Determine the [X, Y] coordinate at the center of the cell enclosing the given text.  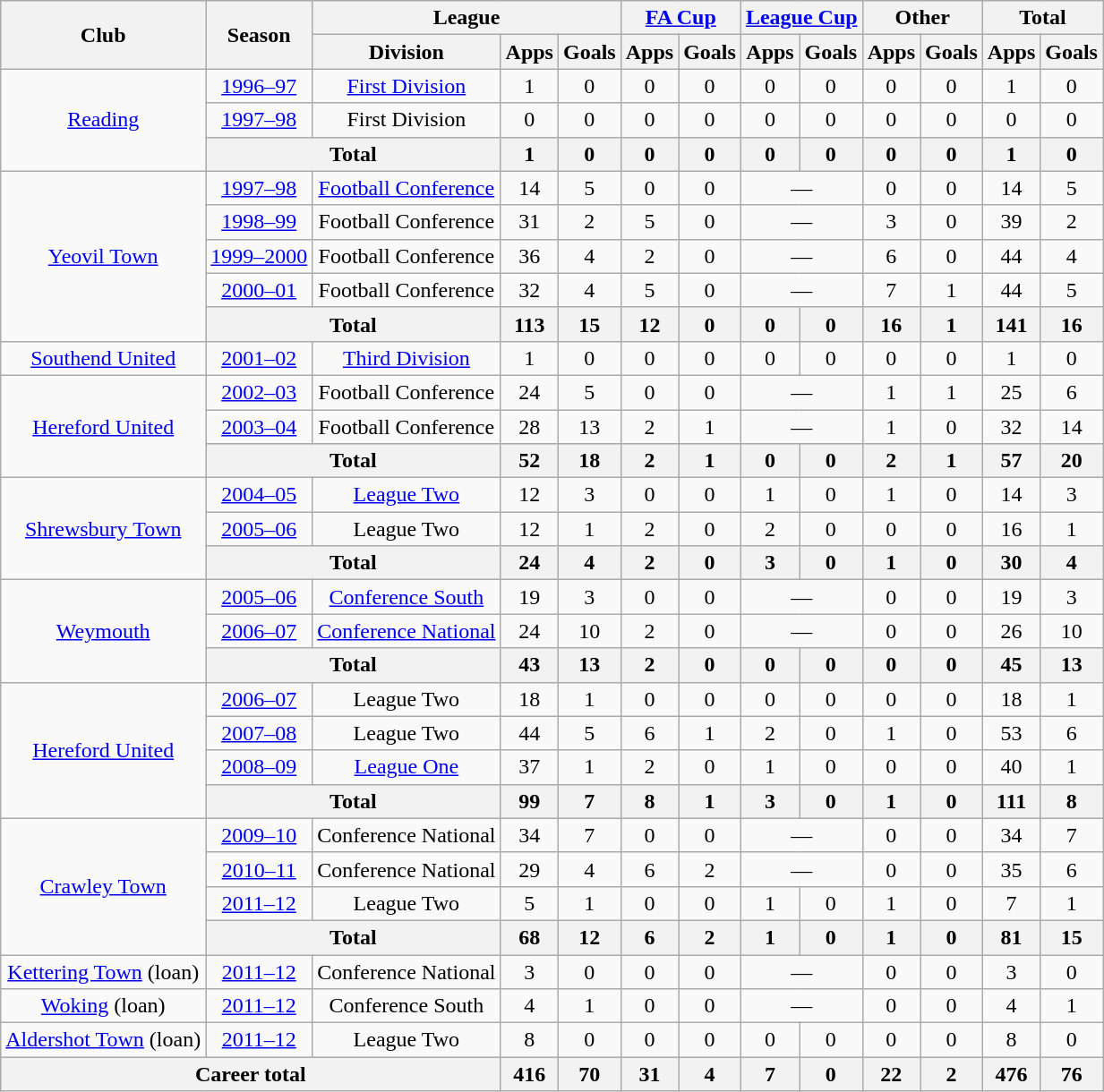
2002–03 [260, 392]
20 [1072, 461]
99 [529, 801]
Shrewsbury Town [104, 529]
476 [1011, 1074]
League One [407, 767]
2003–04 [260, 427]
26 [1011, 631]
57 [1011, 461]
2004–05 [260, 495]
Reading [104, 120]
Season [260, 35]
37 [529, 767]
1998–99 [260, 222]
2010–11 [260, 869]
40 [1011, 767]
League [466, 18]
Career total [251, 1074]
2007–08 [260, 733]
111 [1011, 801]
28 [529, 427]
2008–09 [260, 767]
1999–2000 [260, 256]
Division [407, 52]
League Cup [801, 18]
Club [104, 35]
43 [529, 665]
70 [589, 1074]
Third Division [407, 358]
68 [529, 937]
Weymouth [104, 631]
53 [1011, 733]
Southend United [104, 358]
29 [529, 869]
113 [529, 324]
2009–10 [260, 835]
FA Cup [680, 18]
36 [529, 256]
2000–01 [260, 290]
1996–97 [260, 86]
52 [529, 461]
Yeovil Town [104, 256]
39 [1011, 222]
76 [1072, 1074]
30 [1011, 563]
141 [1011, 324]
25 [1011, 392]
81 [1011, 937]
45 [1011, 665]
416 [529, 1074]
Woking (loan) [104, 1006]
22 [891, 1074]
Crawley Town [104, 886]
2001–02 [260, 358]
Kettering Town (loan) [104, 971]
Aldershot Town (loan) [104, 1040]
35 [1011, 869]
Other [922, 18]
